Determine the (X, Y) coordinate at the center of the cell enclosing the given text.  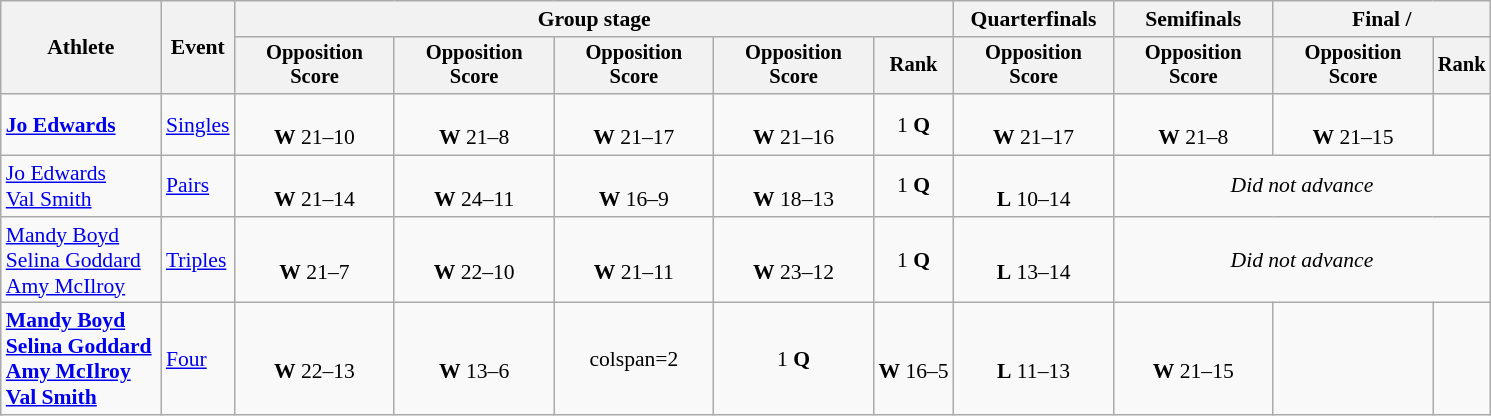
W 16–5 (913, 359)
W 21–14 (315, 186)
W 21–16 (794, 124)
W 23–12 (794, 260)
Four (198, 359)
Jo EdwardsVal Smith (81, 186)
Semifinals (1193, 19)
Jo Edwards (81, 124)
W 21–11 (634, 260)
Triples (198, 260)
Event (198, 48)
W 16–9 (634, 186)
Quarterfinals (1034, 19)
W 21–7 (315, 260)
L 11–13 (1034, 359)
L 10–14 (1034, 186)
W 18–13 (794, 186)
W 24–11 (474, 186)
Pairs (198, 186)
L 13–14 (1034, 260)
W 22–10 (474, 260)
Athlete (81, 48)
Mandy BoydSelina GoddardAmy McIlroyVal Smith (81, 359)
Final / (1382, 19)
W 22–13 (315, 359)
W 13–6 (474, 359)
Singles (198, 124)
W 21–10 (315, 124)
Group stage (594, 19)
Mandy BoydSelina GoddardAmy McIlroy (81, 260)
colspan=2 (634, 359)
